Provide the [x, y] coordinate of the cell's center where the given text is located.  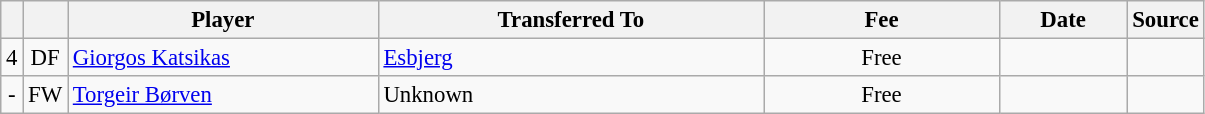
Esbjerg [571, 58]
DF [46, 58]
Fee [882, 20]
Source [1166, 20]
4 [12, 58]
Transferred To [571, 20]
Giorgos Katsikas [224, 58]
- [12, 95]
Player [224, 20]
FW [46, 95]
Torgeir Børven [224, 95]
Unknown [571, 95]
Date [1063, 20]
